Locate the cell with the specified text and output its (x, y) center coordinate. 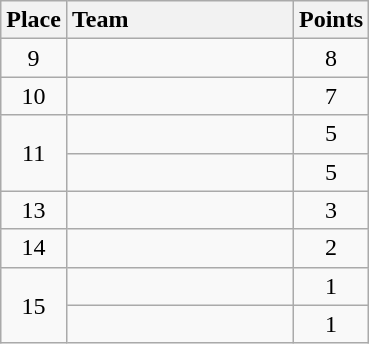
13 (34, 210)
Team (180, 20)
10 (34, 96)
11 (34, 153)
7 (332, 96)
15 (34, 305)
3 (332, 210)
Place (34, 20)
Points (332, 20)
2 (332, 248)
9 (34, 58)
8 (332, 58)
14 (34, 248)
